Determine the (x, y) coordinate at the center of the cell enclosing the given text.  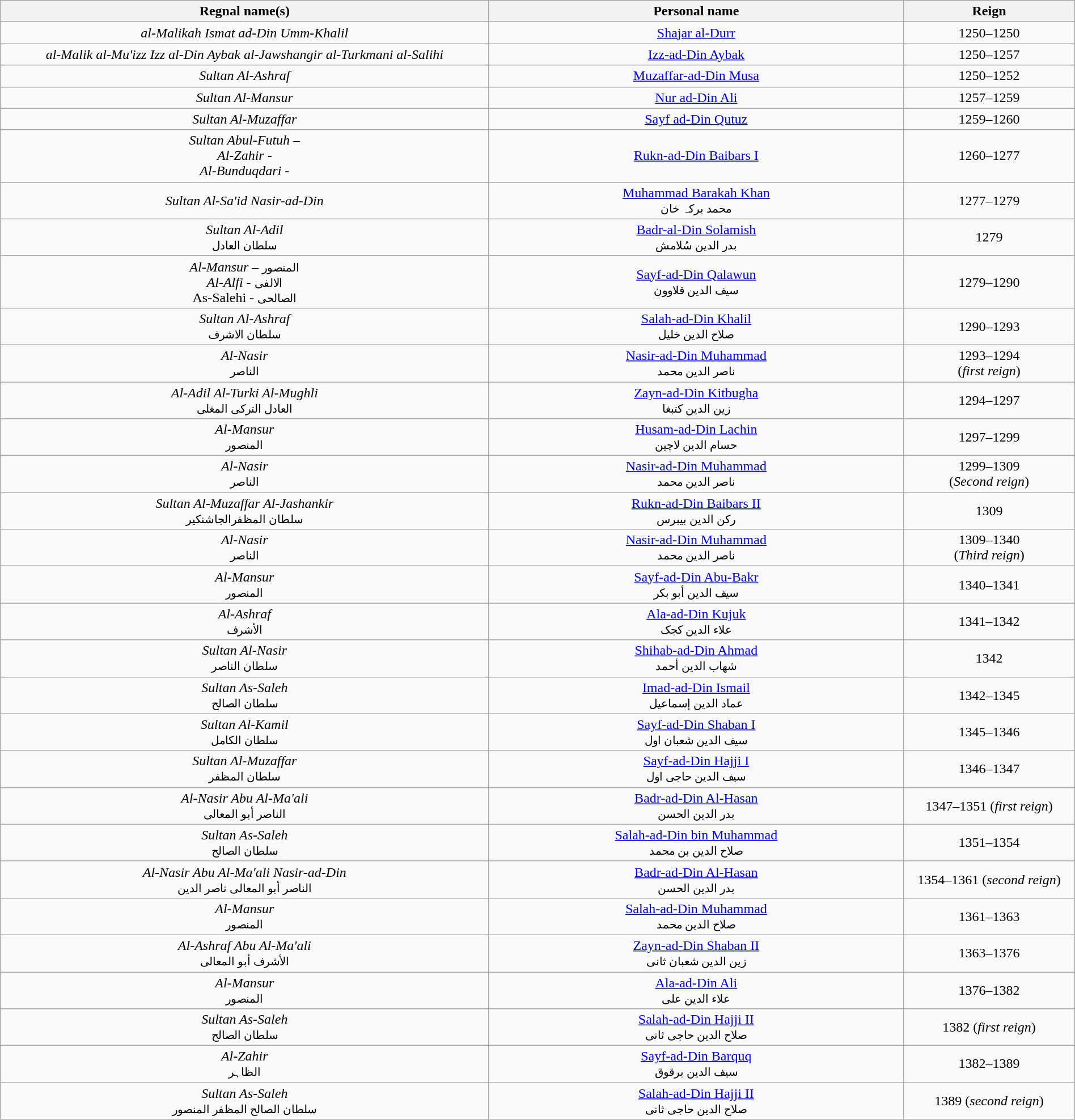
Sultan Al-Nasir سلطان الناصر (245, 659)
1354–1361 (second reign) (989, 880)
Personal name (696, 11)
Sultan Al-Sa'id Nasir-ad-Din (245, 201)
1341–1342 (989, 621)
Sultan Abul-Futuh – Al-Zahir - Al-Bunduqdari - (245, 156)
1340–1341 (989, 585)
1363–1376 (989, 953)
Sultan Al-Mansur (245, 97)
1309 (989, 511)
Al-Nasir Abu Al-Ma'aliالناصر أبو المعالی (245, 806)
Sultan Al-Muzaffarسلطان المظفر (245, 769)
Sayf-ad-Din Qalawunسیف الدین قلاوون (696, 282)
Sultan Al-Muzaffar (245, 119)
Salah-ad-Din Muhammadصلاح الدین محمد (696, 916)
Badr-al-Din Solamish بدر الدین سُلامش (696, 237)
1250–1250 (989, 33)
1389 (second reign) (989, 1101)
Husam-ad-Din Lachinحسام الدین لاچین (696, 438)
Rukn-ad-Din Baibars I (696, 156)
1293–1294 (first reign) (989, 363)
1279–1290 (989, 282)
1346–1347 (989, 769)
1309–1340(Third reign) (989, 548)
Zayn-ad-Din Shaban IIزین الدین شعبان ثانی (696, 953)
1250–1252 (989, 76)
al-Malik al-Mu'izz Izz al-Din Aybak al-Jawshangir al-Turkmani al-Salihi (245, 54)
Muzaffar-ad-Din Musa (696, 76)
Rukn-ad-Din Baibars IIرکن الدین بیبرس (696, 511)
Sultan Al-Kamilسلطان الکامل (245, 732)
Al-Zahirالظاہر (245, 1064)
Izz-ad-Din Aybak (696, 54)
1290–1293 (989, 326)
1299–1309 (Second reign) (989, 474)
1250–1257 (989, 54)
Sultan Al-Adilسلطان العادل (245, 237)
1297–1299 (989, 438)
1259–1260 (989, 119)
1342 (989, 659)
Sultan Al-Muzaffar Al-Jashankirسلطان المظفرالجاشنکیر (245, 511)
Zayn-ad-Din Kitbughaزین الدین کتبغا (696, 400)
1257–1259 (989, 97)
1376–1382 (989, 990)
Sayf-ad-Din Abu-Bakrسیف الدین أبو بکر (696, 585)
Salah-ad-Din Khalilصلاح الدین خلیل (696, 326)
Muhammad Barakah Khanمحمد برکہ خان (696, 201)
Shihab-ad-Din Ahmadشھاب الدین أحمد (696, 659)
Al-Mansur – المنصور Al-Alfi - الالفیAs-Salehi - الصالحی (245, 282)
Sultan Al-Ashraf (245, 76)
Sayf-ad-Din Shaban Iسیف الدین شعبان اول (696, 732)
Sultan Al-Ashrafسلطان الاشرف (245, 326)
1294–1297 (989, 400)
Regnal name(s) (245, 11)
1382–1389 (989, 1064)
Sayf ad-Din Qutuz (696, 119)
Al-Ashraf Abu Al-Ma'ali الأشرف أبو المعالی (245, 953)
Ala-ad-Din Kujukعلاء الدین کجک (696, 621)
1342–1345 (989, 695)
Nur ad-Din Ali (696, 97)
Imad-ad-Din Ismailعماد الدین إسماعیل (696, 695)
1345–1346 (989, 732)
Sayf-ad-Din Hajji Iسیف الدین حاجی اول (696, 769)
Shajar al-Durr (696, 33)
Al-Ashrafالأشرف (245, 621)
Al-Nasir Abu Al-Ma'ali Nasir-ad-Dinالناصر أبو المعالی ناصر الدین (245, 880)
1260–1277 (989, 156)
1279 (989, 237)
Sayf-ad-Din Barquqسیف الدین برقوق (696, 1064)
Reign (989, 11)
Salah-ad-Din bin Muhammad صلاح الدین بن محمد (696, 842)
1361–1363 (989, 916)
al-Malikah Ismat ad-Din Umm-Khalil (245, 33)
Sultan As-Salehسلطان الصالح المظفر المنصور (245, 1101)
Al-Adil Al-Turki Al-Mughliالعادل الترکی المغلی (245, 400)
1351–1354 (989, 842)
1382 (first reign) (989, 1027)
Ala-ad-Din Aliعلاء الدین علی (696, 990)
1277–1279 (989, 201)
1347–1351 (first reign) (989, 806)
